Output the [x, y] coordinate of the center of the cell containing the given text.  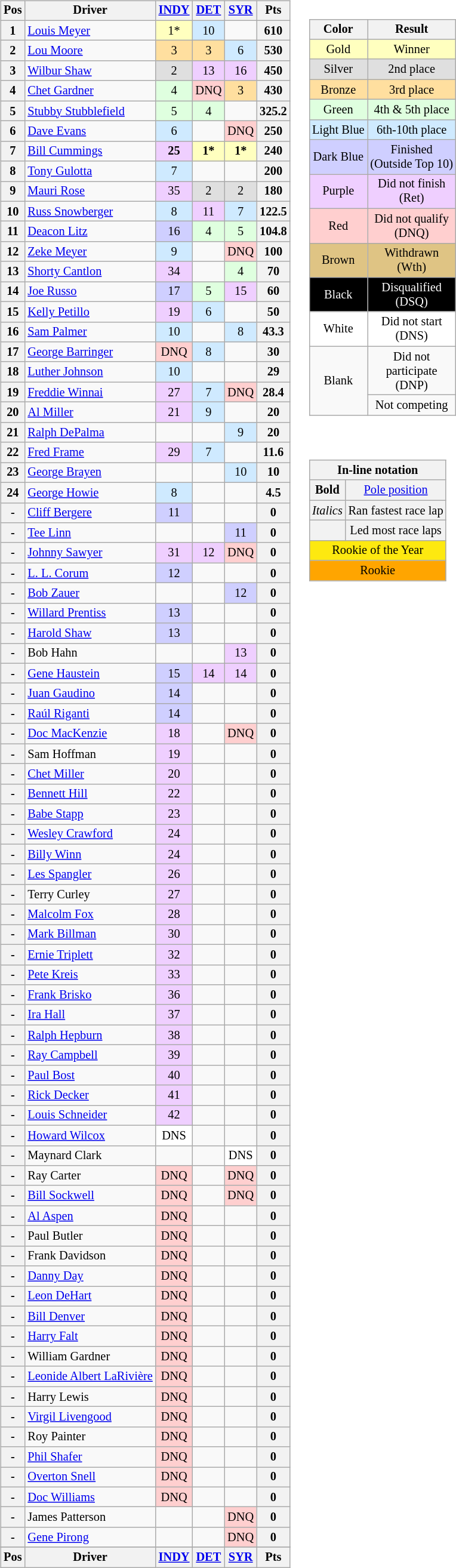
34 [174, 272]
60 [273, 292]
George Brayen [90, 473]
35 [174, 192]
Bob Zauer [90, 593]
Did not finish(Ret) [412, 192]
36 [174, 995]
Stubby Stubblefield [90, 111]
Louis Meyer [90, 30]
28 [174, 914]
Rookie [377, 571]
Johnny Sawyer [90, 553]
Dave Evans [90, 131]
Color [338, 29]
Gold [338, 50]
Luther Johnson [90, 372]
Al Miller [90, 412]
Raúl Riganti [90, 714]
39 [174, 1055]
Bill Sockwell [90, 1196]
L. L. Corum [90, 573]
Bold [327, 490]
104.8 [273, 232]
Virgil Livengood [90, 1417]
Finished(Outside Top 10) [412, 157]
32 [174, 954]
28.4 [273, 392]
Sam Palmer [90, 332]
200 [273, 171]
11.6 [273, 452]
Leon DeHart [90, 1296]
Paul Bost [90, 1075]
Frank Brisko [90, 995]
Dark Blue [338, 157]
Frank Davidson [90, 1256]
Deacon Litz [90, 232]
Light Blue [338, 130]
Babe Stapp [90, 814]
3rd place [412, 90]
40 [174, 1075]
Italics [327, 510]
26 [174, 874]
250 [273, 131]
31 [174, 553]
530 [273, 51]
180 [273, 192]
Silver [338, 69]
Ralph DePalma [90, 432]
Malcolm Fox [90, 914]
Not competing [412, 405]
Wilbur Shaw [90, 71]
Louis Schneider [90, 1116]
Sam Hoffman [90, 754]
Purple [338, 192]
Fred Frame [90, 452]
240 [273, 151]
Ray Campbell [90, 1055]
4th & 5th place [412, 110]
Ran fastest race lap [396, 510]
Tee Linn [90, 533]
Gene Pirong [90, 1538]
Led most race laps [396, 531]
Les Spangler [90, 874]
Did notparticipate(DNP) [412, 371]
42 [174, 1116]
Ralph Hepburn [90, 1035]
Harry Falt [90, 1336]
Rick Decker [90, 1095]
Joe Russo [90, 292]
Gene Haustein [90, 673]
Maynard Clark [90, 1156]
Overton Snell [90, 1477]
325.2 [273, 111]
Al Aspen [90, 1216]
430 [273, 91]
122.5 [273, 211]
Green [338, 110]
38 [174, 1035]
Bob Hahn [90, 654]
Winner [412, 50]
Rookie of the Year [377, 550]
George Howie [90, 492]
Tony Gulotta [90, 171]
Zeke Meyer [90, 252]
Blank [338, 381]
70 [273, 272]
Disqualified(DSQ) [412, 295]
Howard Wilcox [90, 1135]
Leonide Albert LaRivière [90, 1376]
Roy Painter [90, 1437]
Pete Kreis [90, 975]
Red [338, 226]
Paul Butler [90, 1236]
James Patterson [90, 1517]
Cliff Bergere [90, 513]
Russ Snowberger [90, 211]
Juan Gaudino [90, 694]
Black [338, 295]
Bronze [338, 90]
100 [273, 252]
Harry Lewis [90, 1397]
Chet Gardner [90, 91]
Mauri Rose [90, 192]
Willard Prentiss [90, 613]
2nd place [412, 69]
Did not qualify(DNQ) [412, 226]
43.3 [273, 332]
Bill Denver [90, 1316]
Lou Moore [90, 51]
Freddie Winnai [90, 392]
33 [174, 975]
George Barringer [90, 352]
Billy Winn [90, 854]
Wesley Crawford [90, 834]
White [338, 329]
Did not start(DNS) [412, 329]
6th-10th place [412, 130]
1 [13, 30]
Doc MacKenzie [90, 734]
Result [412, 29]
41 [174, 1095]
450 [273, 71]
Brown [338, 260]
Pole position [396, 490]
4.5 [273, 492]
Phil Shafer [90, 1457]
In-line notation [377, 470]
Bill Cummings [90, 151]
Withdrawn(Wth) [412, 260]
Kelly Petillo [90, 312]
Mark Billman [90, 935]
Ira Hall [90, 1015]
25 [174, 151]
Bennett Hill [90, 794]
Shorty Cantlon [90, 272]
Doc Williams [90, 1497]
Danny Day [90, 1276]
Ray Carter [90, 1176]
Chet Miller [90, 774]
William Gardner [90, 1357]
37 [174, 1015]
Terry Curley [90, 895]
Ernie Triplett [90, 954]
Harold Shaw [90, 633]
50 [273, 312]
610 [273, 30]
